Determine the [x, y] coordinate at the center of the cell enclosing the given text.  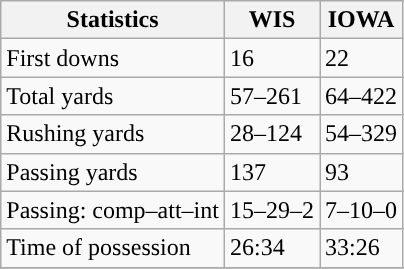
Passing: comp–att–int [113, 210]
57–261 [272, 96]
IOWA [362, 20]
WIS [272, 20]
Time of possession [113, 248]
33:26 [362, 248]
Total yards [113, 96]
54–329 [362, 134]
137 [272, 172]
26:34 [272, 248]
64–422 [362, 96]
7–10–0 [362, 210]
Passing yards [113, 172]
28–124 [272, 134]
16 [272, 58]
First downs [113, 58]
93 [362, 172]
Statistics [113, 20]
15–29–2 [272, 210]
Rushing yards [113, 134]
22 [362, 58]
